Find where the given text appears and provide that cell's center as [x, y] coordinate. 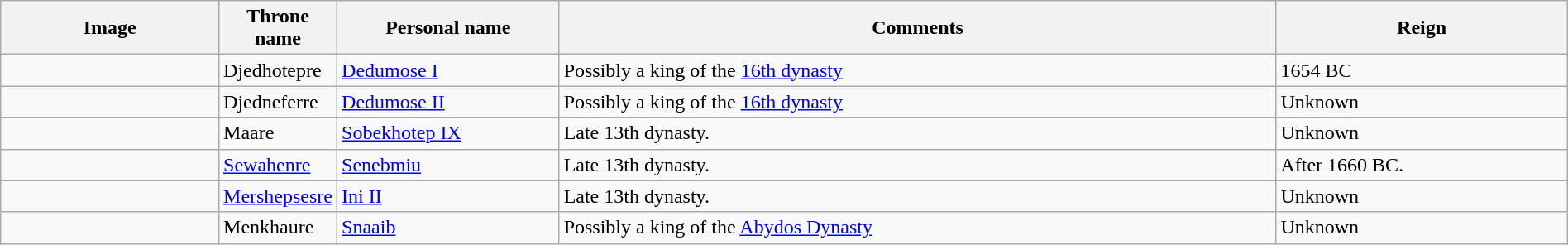
Image [110, 28]
Djedneferre [278, 102]
Throne name [278, 28]
Sewahenre [278, 165]
Dedumose II [448, 102]
Dedumose I [448, 70]
Maare [278, 133]
Senebmiu [448, 165]
Sobekhotep IX [448, 133]
Mershepsesre [278, 196]
After 1660 BC. [1422, 165]
Ini II [448, 196]
Personal name [448, 28]
1654 BC [1422, 70]
Djedhotepre [278, 70]
Menkhaure [278, 228]
Reign [1422, 28]
Possibly a king of the Abydos Dynasty [918, 228]
Comments [918, 28]
Snaaib [448, 228]
